Detect which cell encompasses the target text, then output its (x, y) center coordinate. 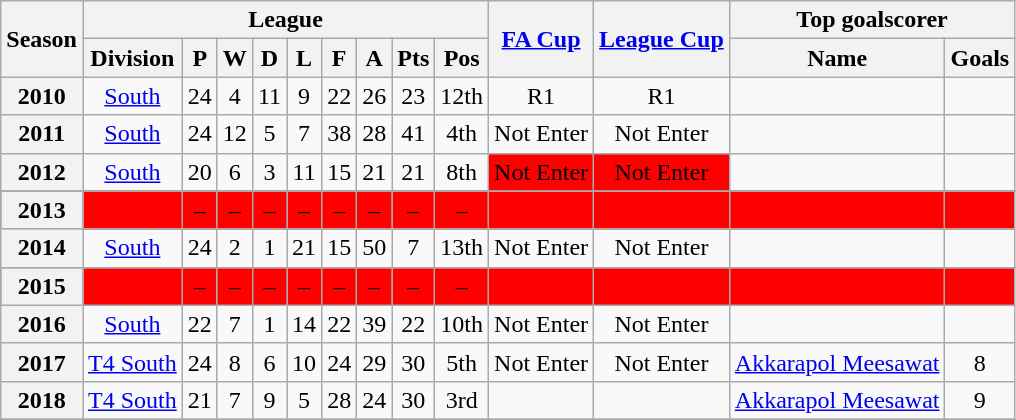
F (340, 58)
10th (462, 324)
2010 (42, 96)
2012 (42, 172)
29 (374, 362)
50 (374, 248)
13th (462, 248)
W (234, 58)
12th (462, 96)
38 (340, 134)
20 (200, 172)
Division (132, 58)
2017 (42, 362)
3 (269, 172)
2013 (42, 210)
2014 (42, 248)
3rd (462, 400)
26 (374, 96)
2015 (42, 286)
League (285, 20)
P (200, 58)
FA Cup (542, 39)
Goals (980, 58)
10 (304, 362)
5th (462, 362)
2016 (42, 324)
Top goalscorer (872, 20)
8th (462, 172)
12 (234, 134)
Name (837, 58)
A (374, 58)
League Cup (662, 39)
41 (414, 134)
2018 (42, 400)
Season (42, 39)
2011 (42, 134)
39 (374, 324)
4th (462, 134)
14 (304, 324)
23 (414, 96)
D (269, 58)
Pts (414, 58)
L (304, 58)
2 (234, 248)
Pos (462, 58)
4 (234, 96)
